Search for the cell housing the specified text and yield its (X, Y) center coordinate. 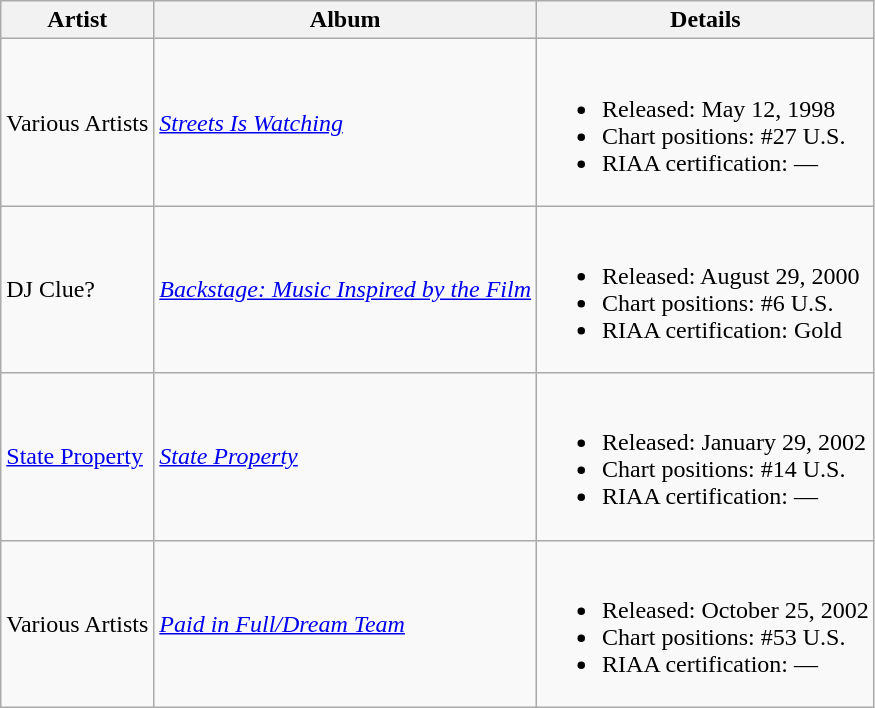
Paid in Full/Dream Team (346, 624)
Streets Is Watching (346, 122)
Released: October 25, 2002Chart positions: #53 U.S.RIAA certification: — (706, 624)
Details (706, 20)
Album (346, 20)
Released: August 29, 2000Chart positions: #6 U.S.RIAA certification: Gold (706, 290)
Released: May 12, 1998Chart positions: #27 U.S.RIAA certification: — (706, 122)
Released: January 29, 2002Chart positions: #14 U.S.RIAA certification: — (706, 456)
DJ Clue? (78, 290)
Backstage: Music Inspired by the Film (346, 290)
Artist (78, 20)
